Provide the (X, Y) coordinate of the cell's center where the given text is located.  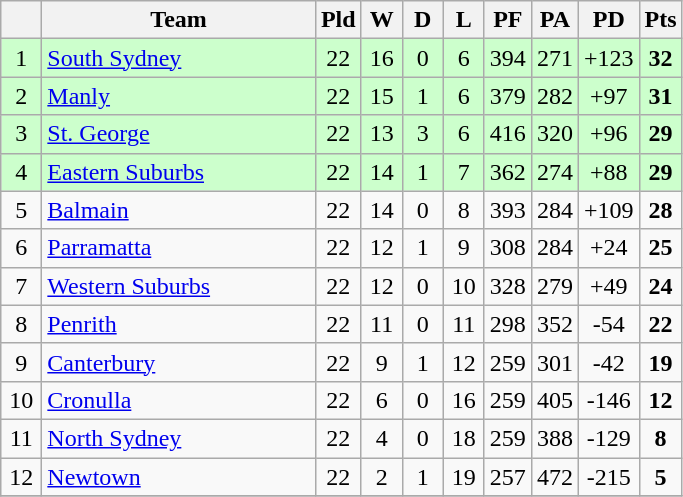
Pts (660, 20)
32 (660, 58)
Manly (179, 96)
W (382, 20)
PD (608, 20)
Western Suburbs (179, 286)
15 (382, 96)
Pld (338, 20)
13 (382, 134)
282 (554, 96)
279 (554, 286)
320 (554, 134)
+24 (608, 248)
Balmain (179, 210)
24 (660, 286)
+88 (608, 172)
31 (660, 96)
352 (554, 324)
-42 (608, 362)
393 (508, 210)
271 (554, 58)
South Sydney (179, 58)
North Sydney (179, 438)
28 (660, 210)
394 (508, 58)
+96 (608, 134)
+97 (608, 96)
18 (464, 438)
388 (554, 438)
+109 (608, 210)
328 (508, 286)
Cronulla (179, 400)
379 (508, 96)
362 (508, 172)
257 (508, 477)
D (422, 20)
-54 (608, 324)
Team (179, 20)
St. George (179, 134)
+123 (608, 58)
Newtown (179, 477)
-215 (608, 477)
-146 (608, 400)
Canterbury (179, 362)
L (464, 20)
PA (554, 20)
405 (554, 400)
274 (554, 172)
Penrith (179, 324)
416 (508, 134)
301 (554, 362)
25 (660, 248)
Eastern Suburbs (179, 172)
PF (508, 20)
472 (554, 477)
+49 (608, 286)
-129 (608, 438)
308 (508, 248)
298 (508, 324)
Parramatta (179, 248)
